Determine the [x, y] coordinate at the center of the cell enclosing the given text.  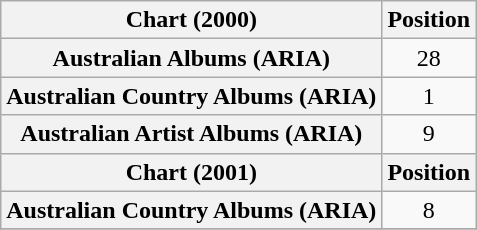
9 [429, 134]
1 [429, 96]
Australian Albums (ARIA) [192, 58]
Chart (2000) [192, 20]
8 [429, 210]
Australian Artist Albums (ARIA) [192, 134]
28 [429, 58]
Chart (2001) [192, 172]
